For the text-containing cell, return its midpoint in (x, y) coordinate format. 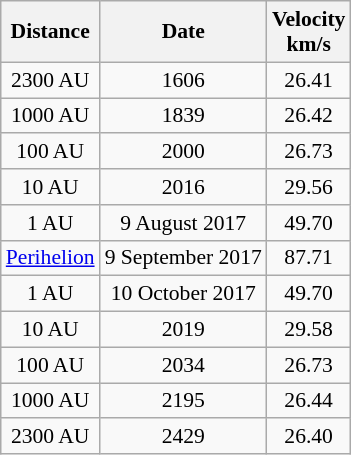
Distance (50, 32)
26.40 (309, 437)
29.58 (309, 330)
10 October 2017 (184, 294)
Date (184, 32)
1606 (184, 80)
Velocitykm/s (309, 32)
87.71 (309, 258)
1839 (184, 116)
2195 (184, 401)
9 September 2017 (184, 258)
29.56 (309, 187)
2429 (184, 437)
26.44 (309, 401)
26.42 (309, 116)
2034 (184, 365)
2016 (184, 187)
9 August 2017 (184, 223)
Perihelion (50, 258)
2000 (184, 152)
2019 (184, 330)
26.41 (309, 80)
